Capture the cell that displays the provided text and extract its (x, y) central coordinate. 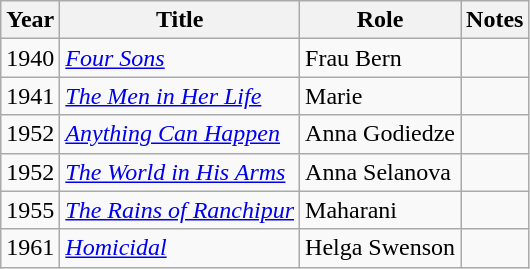
Four Sons (180, 58)
The Rains of Ranchipur (180, 210)
Year (30, 20)
The World in His Arms (180, 172)
The Men in Her Life (180, 96)
Maharani (380, 210)
Anna Selanova (380, 172)
Homicidal (180, 248)
1961 (30, 248)
Anything Can Happen (180, 134)
1955 (30, 210)
1941 (30, 96)
Helga Swenson (380, 248)
Marie (380, 96)
1940 (30, 58)
Title (180, 20)
Frau Bern (380, 58)
Role (380, 20)
Notes (495, 20)
Anna Godiedze (380, 134)
